Detect which cell encompasses the target text, then output its (X, Y) center coordinate. 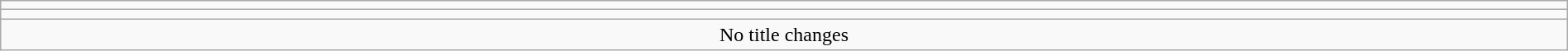
No title changes (784, 35)
